Extract the (x, y) coordinate from the center of the cell holding the provided text.  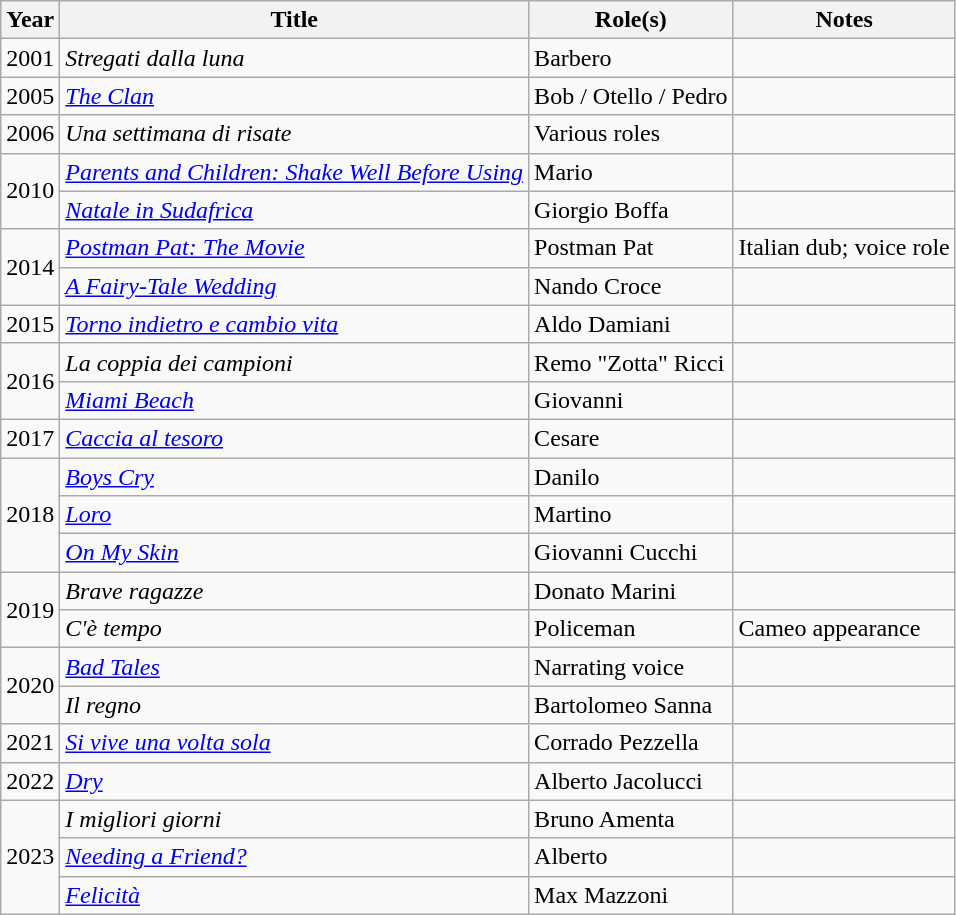
Needing a Friend? (294, 857)
Alberto (631, 857)
A Fairy-Tale Wedding (294, 286)
Una settimana di risate (294, 134)
Narrating voice (631, 667)
Bob / Otello / Pedro (631, 96)
Role(s) (631, 20)
Martino (631, 515)
Bruno Amenta (631, 819)
2020 (30, 686)
Postman Pat (631, 248)
Felicità (294, 895)
Policeman (631, 629)
Alberto Jacolucci (631, 781)
Dry (294, 781)
2023 (30, 857)
The Clan (294, 96)
Aldo Damiani (631, 324)
Miami Beach (294, 400)
Year (30, 20)
2006 (30, 134)
2001 (30, 58)
Corrado Pezzella (631, 743)
Title (294, 20)
Loro (294, 515)
Max Mazzoni (631, 895)
2018 (30, 515)
On My Skin (294, 553)
2010 (30, 191)
Stregati dalla luna (294, 58)
Boys Cry (294, 477)
Mario (631, 172)
C'è tempo (294, 629)
Barbero (631, 58)
2005 (30, 96)
Giovanni Cucchi (631, 553)
Various roles (631, 134)
2019 (30, 610)
2021 (30, 743)
Remo "Zotta" Ricci (631, 362)
Danilo (631, 477)
Cameo appearance (844, 629)
2015 (30, 324)
Parents and Children: Shake Well Before Using (294, 172)
2016 (30, 381)
Brave ragazze (294, 591)
Il regno (294, 705)
2014 (30, 267)
Postman Pat: The Movie (294, 248)
Cesare (631, 438)
Caccia al tesoro (294, 438)
Giovanni (631, 400)
Bartolomeo Sanna (631, 705)
2017 (30, 438)
Natale in Sudafrica (294, 210)
La coppia dei campioni (294, 362)
Notes (844, 20)
Italian dub; voice role (844, 248)
Bad Tales (294, 667)
Si vive una volta sola (294, 743)
Giorgio Boffa (631, 210)
I migliori giorni (294, 819)
Nando Croce (631, 286)
2022 (30, 781)
Donato Marini (631, 591)
Torno indietro e cambio vita (294, 324)
